Pinpoint the cell where the given text exists, returning its [x, y] midpoint coordinate. 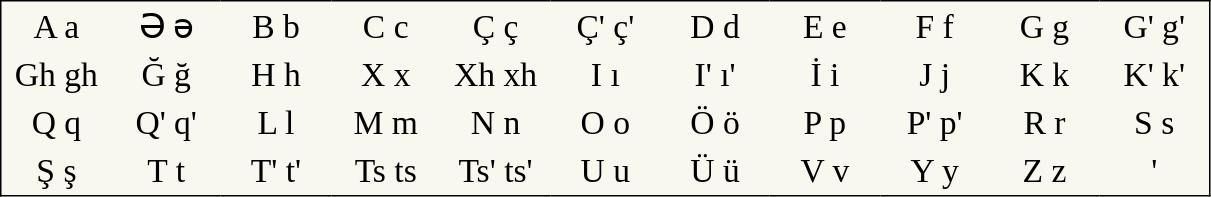
F f [935, 26]
Ş ş [56, 172]
X x [386, 75]
G g [1045, 26]
A a [56, 26]
Ç ç [496, 26]
Z z [1045, 172]
L l [276, 123]
U u [605, 172]
Ç' ç' [605, 26]
' [1154, 172]
Y y [935, 172]
H h [276, 75]
İ i [825, 75]
Ts' ts' [496, 172]
P' p' [935, 123]
R r [1045, 123]
Xh xh [496, 75]
J j [935, 75]
K' k' [1154, 75]
P p [825, 123]
V v [825, 172]
Q' q' [166, 123]
Q q [56, 123]
Ğ ğ [166, 75]
S s [1154, 123]
O o [605, 123]
Ö ö [715, 123]
Gh gh [56, 75]
I' ı' [715, 75]
B b [276, 26]
D d [715, 26]
T t [166, 172]
G' g' [1154, 26]
I ı [605, 75]
Ә ә [166, 26]
C c [386, 26]
M m [386, 123]
T' t' [276, 172]
E e [825, 26]
K k [1045, 75]
Ü ü [715, 172]
Ts ts [386, 172]
N n [496, 123]
